Locate the cell with the specified text and output its (x, y) center coordinate. 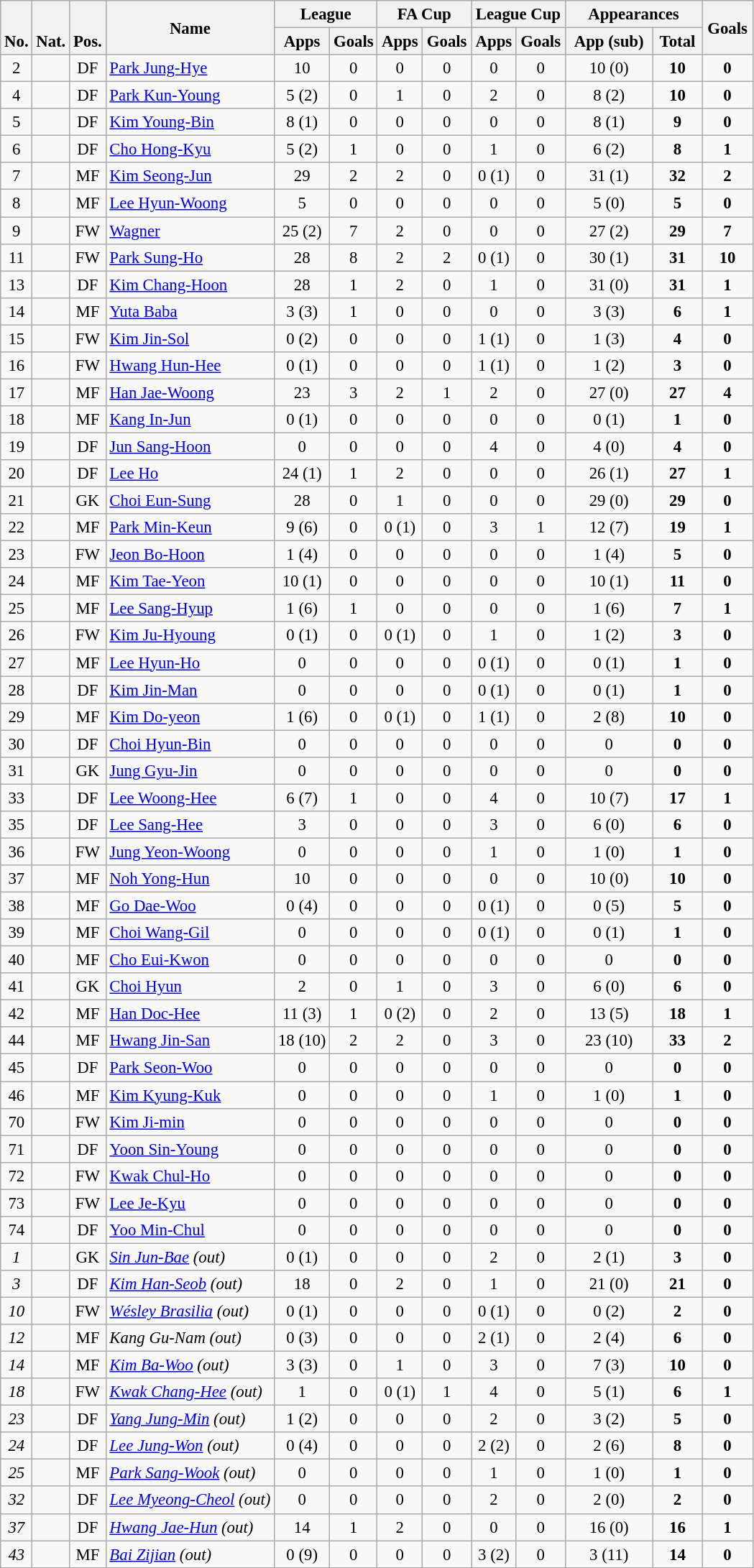
26 (1) (609, 474)
Appearances (634, 14)
25 (2) (302, 231)
13 (5) (609, 1014)
FA Cup (424, 14)
31 (0) (609, 285)
Kang Gu-Nam (out) (190, 1338)
Wésley Brasilia (out) (190, 1311)
No. (17, 27)
72 (17, 1176)
45 (17, 1068)
Kwak Chang-Hee (out) (190, 1392)
30 (17, 744)
43 (17, 1554)
8 (2) (609, 96)
23 (10) (609, 1041)
Kim Jin-Sol (190, 338)
Kim Ba-Woo (out) (190, 1365)
Noh Yong-Hun (190, 879)
Jung Yeon-Woong (190, 852)
40 (17, 960)
70 (17, 1122)
31 (1) (609, 176)
Jeon Bo-Hoon (190, 555)
Sin Jun-Bae (out) (190, 1257)
0 (3) (302, 1338)
Bai Zijian (out) (190, 1554)
Lee Ho (190, 474)
Kim Do-yeon (190, 716)
Yoon Sin-Young (190, 1149)
2 (8) (609, 716)
11 (3) (302, 1014)
Kang In-Jun (190, 420)
Lee Sang-Hyup (190, 609)
27 (0) (609, 392)
7 (3) (609, 1365)
Nat. (51, 27)
Lee Hyun-Ho (190, 663)
Wagner (190, 231)
League Cup (519, 14)
2 (0) (609, 1500)
Kim Han-Seob (out) (190, 1284)
Go Dae-Woo (190, 906)
29 (0) (609, 501)
Kim Chang-Hoon (190, 285)
Han Doc-Hee (190, 1014)
6 (7) (302, 798)
Hwang Hun-Hee (190, 366)
Choi Wang-Gil (190, 933)
20 (17, 474)
6 (2) (609, 149)
Total (677, 42)
24 (1) (302, 474)
13 (17, 285)
Lee Myeong-Cheol (out) (190, 1500)
Cho Eui-Kwon (190, 960)
Choi Eun-Sung (190, 501)
5 (0) (609, 203)
9 (6) (302, 527)
0 (9) (302, 1554)
2 (6) (609, 1446)
App (sub) (609, 42)
5 (1) (609, 1392)
Hwang Jin-San (190, 1041)
1 (3) (609, 338)
41 (17, 987)
18 (10) (302, 1041)
22 (17, 527)
36 (17, 852)
Park Jung-Hye (190, 68)
Lee Woong-Hee (190, 798)
73 (17, 1203)
Kim Ju-Hyoung (190, 636)
4 (0) (609, 446)
Park Seon-Woo (190, 1068)
26 (17, 636)
2 (4) (609, 1338)
Hwang Jae-Hun (out) (190, 1527)
Park Sang-Wook (out) (190, 1473)
Kim Seong-Jun (190, 176)
Choi Hyun (190, 987)
Park Sung-Ho (190, 257)
46 (17, 1095)
Jung Gyu-Jin (190, 771)
Yang Jung-Min (out) (190, 1419)
Yoo Min-Chul (190, 1230)
35 (17, 825)
27 (2) (609, 231)
30 (1) (609, 257)
Kwak Chul-Ho (190, 1176)
12 (17, 1338)
Park Kun-Young (190, 96)
Jun Sang-Hoon (190, 446)
Kim Tae-Yeon (190, 581)
Kim Kyung-Kuk (190, 1095)
Kim Young-Bin (190, 122)
Kim Ji-min (190, 1122)
15 (17, 338)
Name (190, 27)
Lee Sang-Hee (190, 825)
Pos. (88, 27)
71 (17, 1149)
21 (0) (609, 1284)
10 (7) (609, 798)
Park Min-Keun (190, 527)
Yuta Baba (190, 311)
Cho Hong-Kyu (190, 149)
League (326, 14)
2 (2) (495, 1446)
Han Jae-Woong (190, 392)
42 (17, 1014)
12 (7) (609, 527)
39 (17, 933)
3 (11) (609, 1554)
Kim Jin-Man (190, 690)
Lee Jung-Won (out) (190, 1446)
74 (17, 1230)
44 (17, 1041)
Lee Hyun-Woong (190, 203)
0 (5) (609, 906)
Choi Hyun-Bin (190, 744)
Lee Je-Kyu (190, 1203)
38 (17, 906)
16 (0) (609, 1527)
